From the cell containing the given text, extract its center point as [X, Y] coordinate. 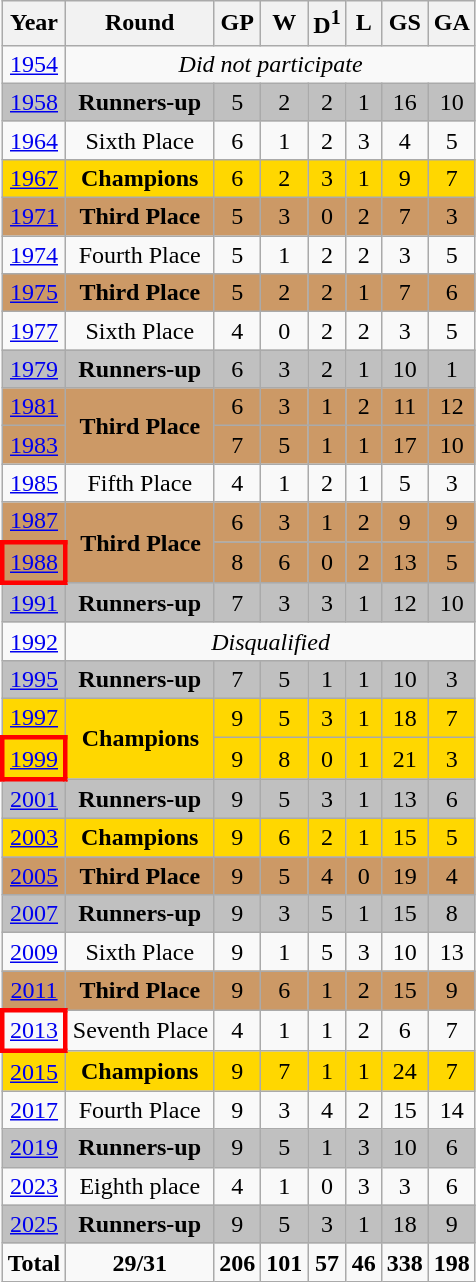
2005 [34, 876]
2011 [34, 991]
Did not participate [271, 64]
24 [404, 1071]
GA [452, 24]
2009 [34, 952]
W [284, 24]
1975 [34, 293]
1988 [34, 562]
1987 [34, 522]
1991 [34, 603]
GS [404, 24]
2007 [34, 914]
1999 [34, 758]
1992 [34, 641]
Fifth Place [140, 483]
1964 [34, 140]
1979 [34, 369]
338 [404, 1262]
1981 [34, 407]
46 [364, 1262]
GP [238, 24]
206 [238, 1262]
11 [404, 407]
2001 [34, 799]
17 [404, 445]
Round [140, 24]
1958 [34, 102]
Seventh Place [140, 1030]
2015 [34, 1071]
1985 [34, 483]
1977 [34, 331]
198 [452, 1262]
1983 [34, 445]
2013 [34, 1030]
19 [404, 876]
14 [452, 1110]
57 [327, 1262]
16 [404, 102]
1974 [34, 255]
Eighth place [140, 1186]
29/31 [140, 1262]
2025 [34, 1224]
Disqualified [271, 641]
1971 [34, 217]
21 [404, 758]
2017 [34, 1110]
Year [34, 24]
Total [34, 1262]
1967 [34, 178]
1954 [34, 64]
1995 [34, 679]
1997 [34, 718]
2023 [34, 1186]
2019 [34, 1148]
D1 [327, 24]
2003 [34, 838]
101 [284, 1262]
L [364, 24]
